Search for the cell housing the specified text and yield its (X, Y) center coordinate. 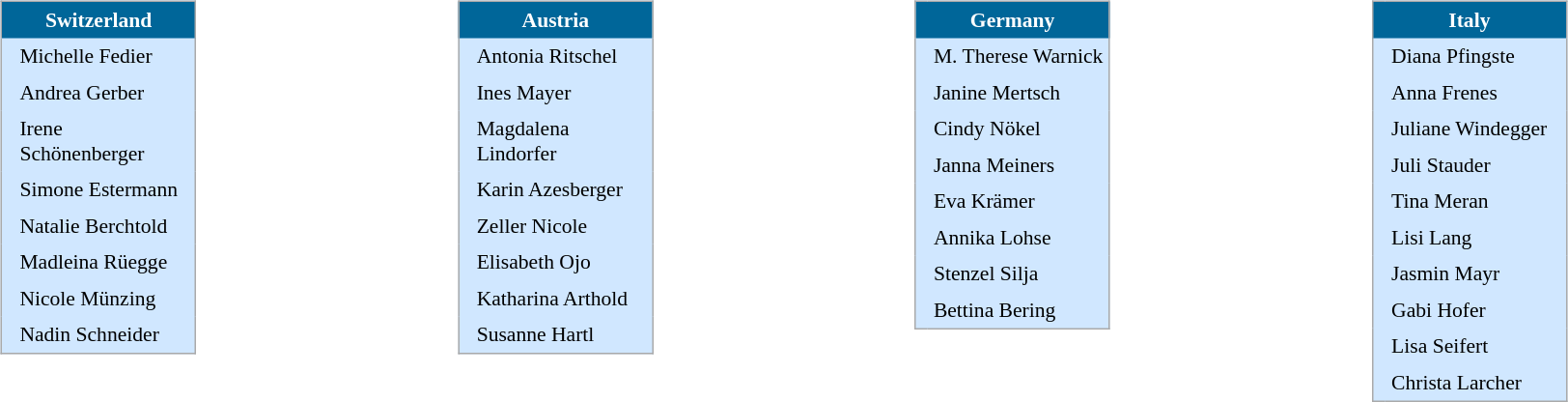
Janna Meiners (1019, 165)
Susanne Hartl (562, 335)
Christa Larcher (1475, 383)
Gabi Hofer (1475, 310)
Tina Meran (1475, 202)
Lisa Seifert (1475, 347)
Michelle Fedier (104, 57)
Madleina Rüegge (104, 262)
Diana Pfingste (1475, 57)
Anna Frenes (1475, 93)
Switzerland (98, 19)
Karin Azesberger (562, 190)
Zeller Nicole (562, 226)
Janine Mertsch (1019, 93)
Austria (556, 19)
Elisabeth Ojo (562, 262)
Eva Krämer (1019, 202)
Jasmin Mayr (1475, 273)
Simone Estermann (104, 190)
Annika Lohse (1019, 238)
M. Therese Warnick (1019, 57)
Lisi Lang (1475, 238)
Ines Mayer (562, 93)
Andrea Gerber (104, 93)
Irene Schönenberger (104, 141)
Cindy Nökel (1019, 129)
Italy (1470, 19)
Nadin Schneider (104, 335)
Stenzel Silja (1019, 273)
Nicole Münzing (104, 299)
Bettina Bering (1019, 310)
Germany (1012, 19)
Juli Stauder (1475, 165)
Natalie Berchtold (104, 226)
Juliane Windegger (1475, 129)
Magdalena Lindorfer (562, 141)
Antonia Ritschel (562, 57)
Katharina Arthold (562, 299)
